Provide the (x, y) coordinate of the cell's center where the given text is located.  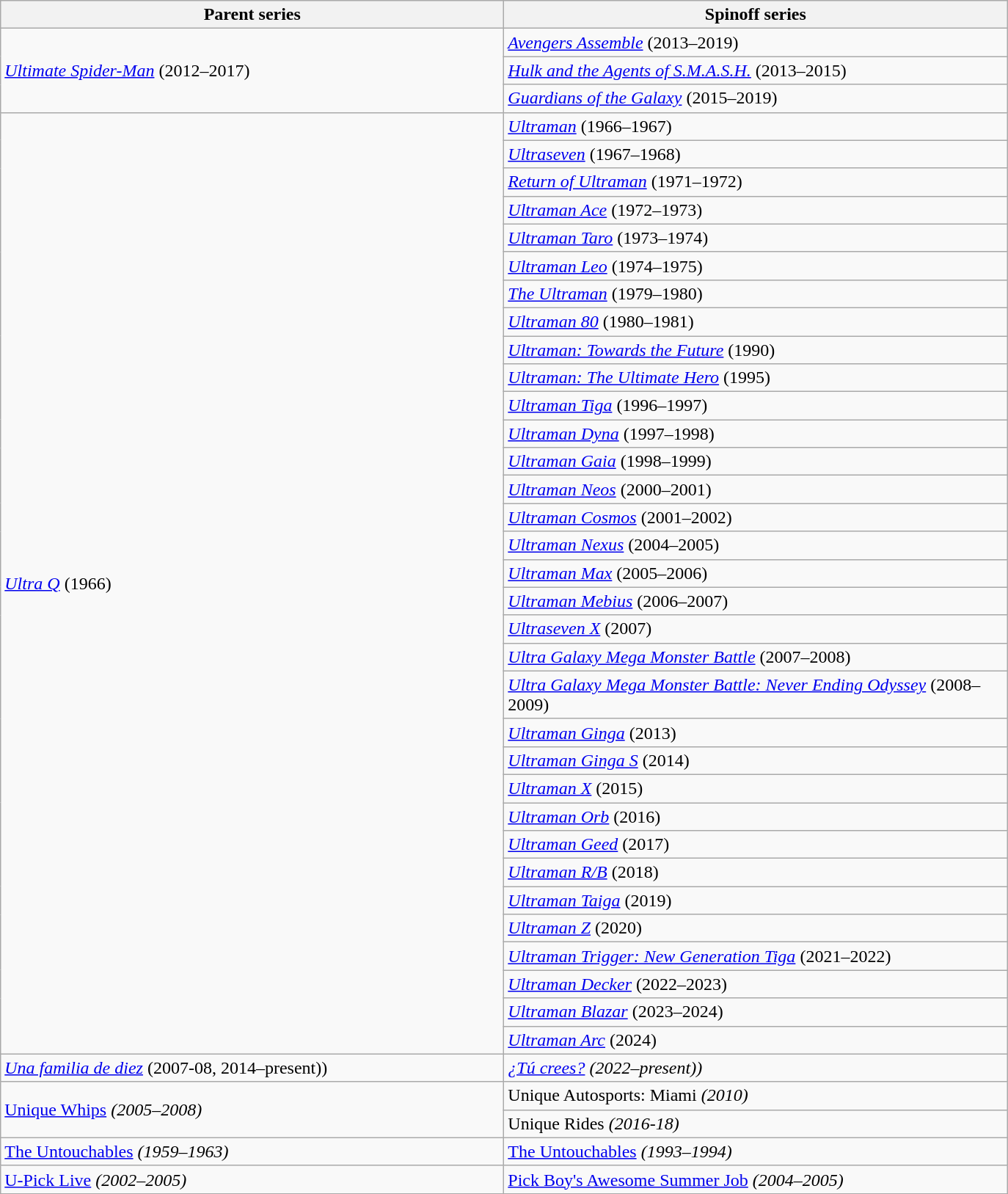
Ultraman Arc (2024) (756, 1040)
Ultraman Ginga (2013) (756, 732)
Unique Autosports: Miami (2010) (756, 1096)
Ultraman 80 (1980–1981) (756, 321)
Unique Whips (2005–2008) (252, 1110)
Ultraman Gaia (1998–1999) (756, 462)
Ultraman Mebius (2006–2007) (756, 601)
Ultraman Leo (1974–1975) (756, 266)
Ultraman Ginga S (2014) (756, 760)
Ultraman Taro (1973–1974) (756, 238)
The Ultraman (1979–1980) (756, 294)
Ultraman X (2015) (756, 788)
Ultraman Max (2005–2006) (756, 573)
Ultraman Cosmos (2001–2002) (756, 517)
¿Tú crees? (2022–present)) (756, 1068)
Ultraman Blazar (2023–2024) (756, 1012)
Ultra Galaxy Mega Monster Battle (2007–2008) (756, 657)
Ultraman Decker (2022–2023) (756, 984)
Ultraman: The Ultimate Hero (1995) (756, 378)
Ultraman Ace (1972–1973) (756, 210)
The Untouchables (1959–1963) (252, 1151)
Ultraseven X (2007) (756, 629)
Guardians of the Galaxy (2015–2019) (756, 98)
U-Pick Live (2002–2005) (252, 1179)
Ultraman Neos (2000–2001) (756, 489)
Ultimate Spider-Man (2012–2017) (252, 70)
Ultraman Orb (2016) (756, 817)
Unique Rides (2016-18) (756, 1124)
Ultra Q (1966) (252, 583)
Avengers Assemble (2013–2019) (756, 43)
Return of Ultraman (1971–1972) (756, 182)
Ultraseven (1967–1968) (756, 154)
Ultraman Dyna (1997–1998) (756, 434)
Ultra Galaxy Mega Monster Battle: Never Ending Odyssey (2008–2009) (756, 694)
Ultraman Trigger: New Generation Tiga (2021–2022) (756, 956)
Ultraman (1966–1967) (756, 126)
Parent series (252, 15)
Ultraman R/B (2018) (756, 873)
Ultraman Taiga (2019) (756, 900)
Ultraman Tiga (1996–1997) (756, 406)
The Untouchables (1993–1994) (756, 1151)
Hulk and the Agents of S.M.A.S.H. (2013–2015) (756, 70)
Ultraman Geed (2017) (756, 845)
Spinoff series (756, 15)
Pick Boy's Awesome Summer Job (2004–2005) (756, 1179)
Ultraman Z (2020) (756, 928)
Ultraman Nexus (2004–2005) (756, 545)
Ultraman: Towards the Future (1990) (756, 350)
Una familia de diez (2007-08, 2014–present)) (252, 1068)
